Find where the given text appears and provide that cell's center as (X, Y) coordinate. 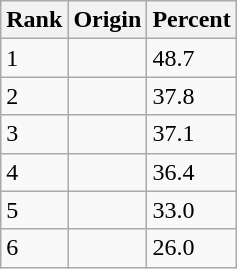
2 (34, 96)
Rank (34, 20)
1 (34, 58)
6 (34, 248)
36.4 (192, 172)
26.0 (192, 248)
Origin (108, 20)
37.1 (192, 134)
5 (34, 210)
48.7 (192, 58)
Percent (192, 20)
37.8 (192, 96)
33.0 (192, 210)
4 (34, 172)
3 (34, 134)
